Return (X, Y) of the center of cell containing provided text 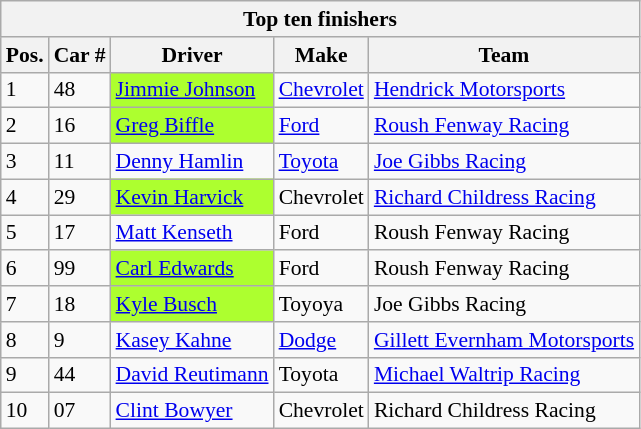
8 (25, 340)
17 (80, 233)
Kevin Harvick (192, 197)
4 (25, 197)
Car # (80, 55)
Greg Biffle (192, 126)
16 (80, 126)
7 (25, 304)
6 (25, 269)
1 (25, 90)
48 (80, 90)
Matt Kenseth (192, 233)
07 (80, 411)
Jimmie Johnson (192, 90)
Dodge (322, 340)
Driver (192, 55)
Top ten finishers (320, 19)
Make (322, 55)
Clint Bowyer (192, 411)
Toyoya (322, 304)
Pos. (25, 55)
Hendrick Motorsports (504, 90)
2 (25, 126)
Carl Edwards (192, 269)
99 (80, 269)
Kasey Kahne (192, 340)
Gillett Evernham Motorsports (504, 340)
3 (25, 162)
Team (504, 55)
29 (80, 197)
David Reutimann (192, 375)
10 (25, 411)
Kyle Busch (192, 304)
Michael Waltrip Racing (504, 375)
11 (80, 162)
Denny Hamlin (192, 162)
18 (80, 304)
5 (25, 233)
44 (80, 375)
